Find where the given text appears and provide that cell's center as (X, Y) coordinate. 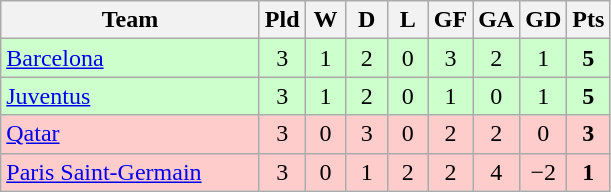
Juventus (130, 96)
Pts (588, 20)
GD (544, 20)
W (326, 20)
Paris Saint-Germain (130, 172)
Pld (282, 20)
4 (496, 172)
−2 (544, 172)
GA (496, 20)
D (366, 20)
GF (450, 20)
Team (130, 20)
Barcelona (130, 58)
Qatar (130, 134)
L (408, 20)
